Extract the [X, Y] coordinate from the center of the cell holding the provided text.  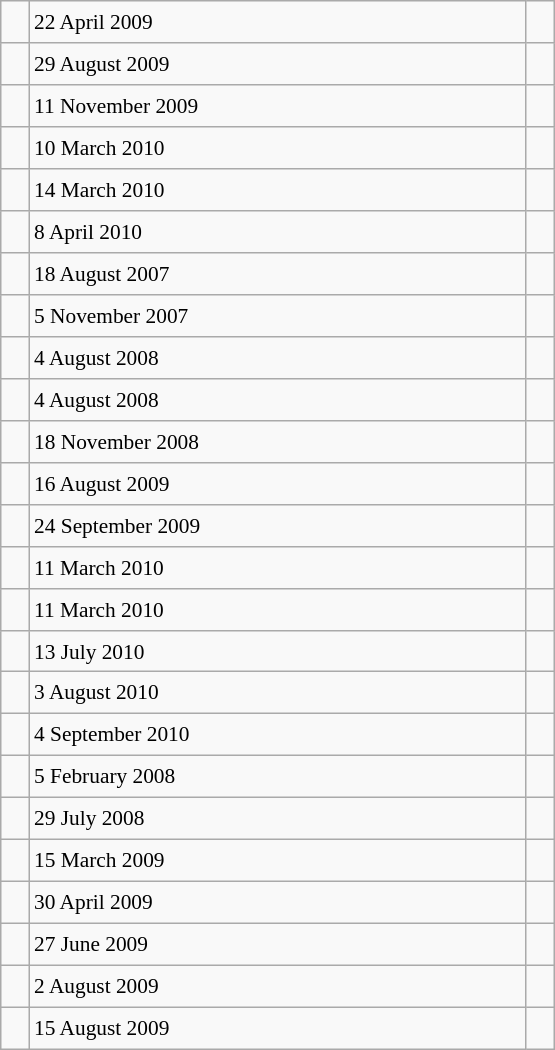
4 September 2010 [278, 735]
18 August 2007 [278, 274]
5 November 2007 [278, 316]
29 August 2009 [278, 64]
27 June 2009 [278, 945]
29 July 2008 [278, 819]
22 April 2009 [278, 22]
30 April 2009 [278, 903]
13 July 2010 [278, 651]
18 November 2008 [278, 441]
15 August 2009 [278, 1028]
11 November 2009 [278, 106]
14 March 2010 [278, 190]
3 August 2010 [278, 693]
24 September 2009 [278, 525]
15 March 2009 [278, 861]
8 April 2010 [278, 232]
10 March 2010 [278, 148]
16 August 2009 [278, 483]
5 February 2008 [278, 777]
2 August 2009 [278, 986]
